Identify which cell holds the provided text, then report its [X, Y] central coordinate. 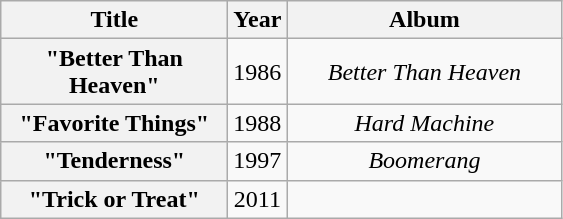
1988 [258, 123]
Album [424, 20]
Year [258, 20]
1986 [258, 72]
1997 [258, 161]
Title [114, 20]
"Favorite Things" [114, 123]
"Better Than Heaven" [114, 72]
Better Than Heaven [424, 72]
Boomerang [424, 161]
Hard Machine [424, 123]
"Tenderness" [114, 161]
"Trick or Treat" [114, 199]
2011 [258, 199]
